For the text-containing cell, return its midpoint in [X, Y] coordinate format. 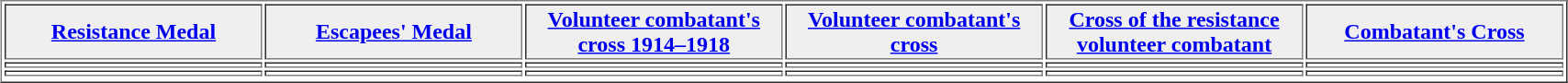
Cross of the resistance volunteer combatant [1174, 31]
Volunteer combatant's cross 1914–1918 [654, 31]
Resistance Medal [133, 31]
Combatant's Cross [1434, 31]
Volunteer combatant's cross [913, 31]
Escapees' Medal [394, 31]
